Search for the cell housing the specified text and yield its [x, y] center coordinate. 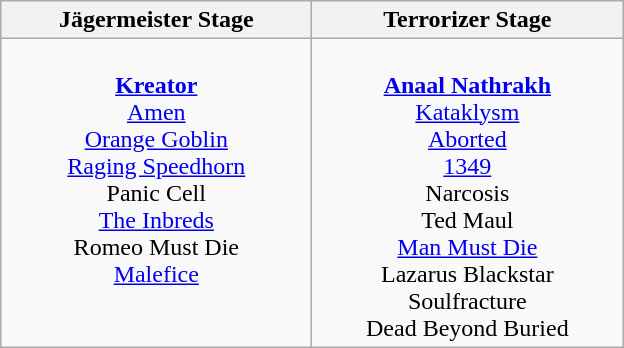
Anaal Nathrakh Kataklysm Aborted 1349 Narcosis Ted Maul Man Must Die Lazarus Blackstar Soulfracture Dead Beyond Buried [468, 193]
Kreator Amen Orange Goblin Raging Speedhorn Panic Cell The Inbreds Romeo Must Die Malefice [156, 193]
Jägermeister Stage [156, 20]
Terrorizer Stage [468, 20]
